Return the [X, Y] coordinate for the center point of the cell that contains the specified text.  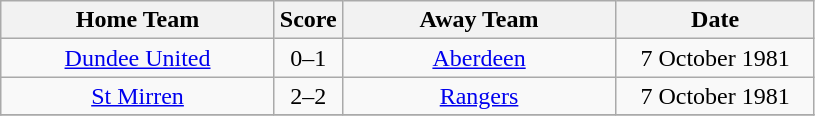
Away Team [479, 20]
St Mirren [138, 96]
Dundee United [138, 58]
Score [308, 20]
0–1 [308, 58]
Aberdeen [479, 58]
Date [716, 20]
2–2 [308, 96]
Home Team [138, 20]
Rangers [479, 96]
